Capture the cell that displays the provided text and extract its (x, y) central coordinate. 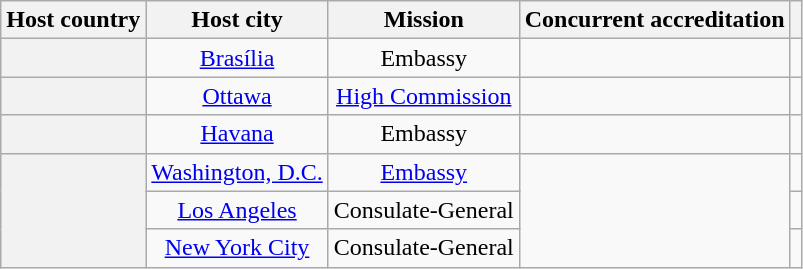
Havana (237, 134)
Brasília (237, 58)
Concurrent accreditation (654, 20)
Host country (74, 20)
New York City (237, 248)
Host city (237, 20)
Washington, D.C. (237, 172)
Los Angeles (237, 210)
Mission (424, 20)
Ottawa (237, 96)
High Commission (424, 96)
